Detect which cell encompasses the target text, then output its (X, Y) center coordinate. 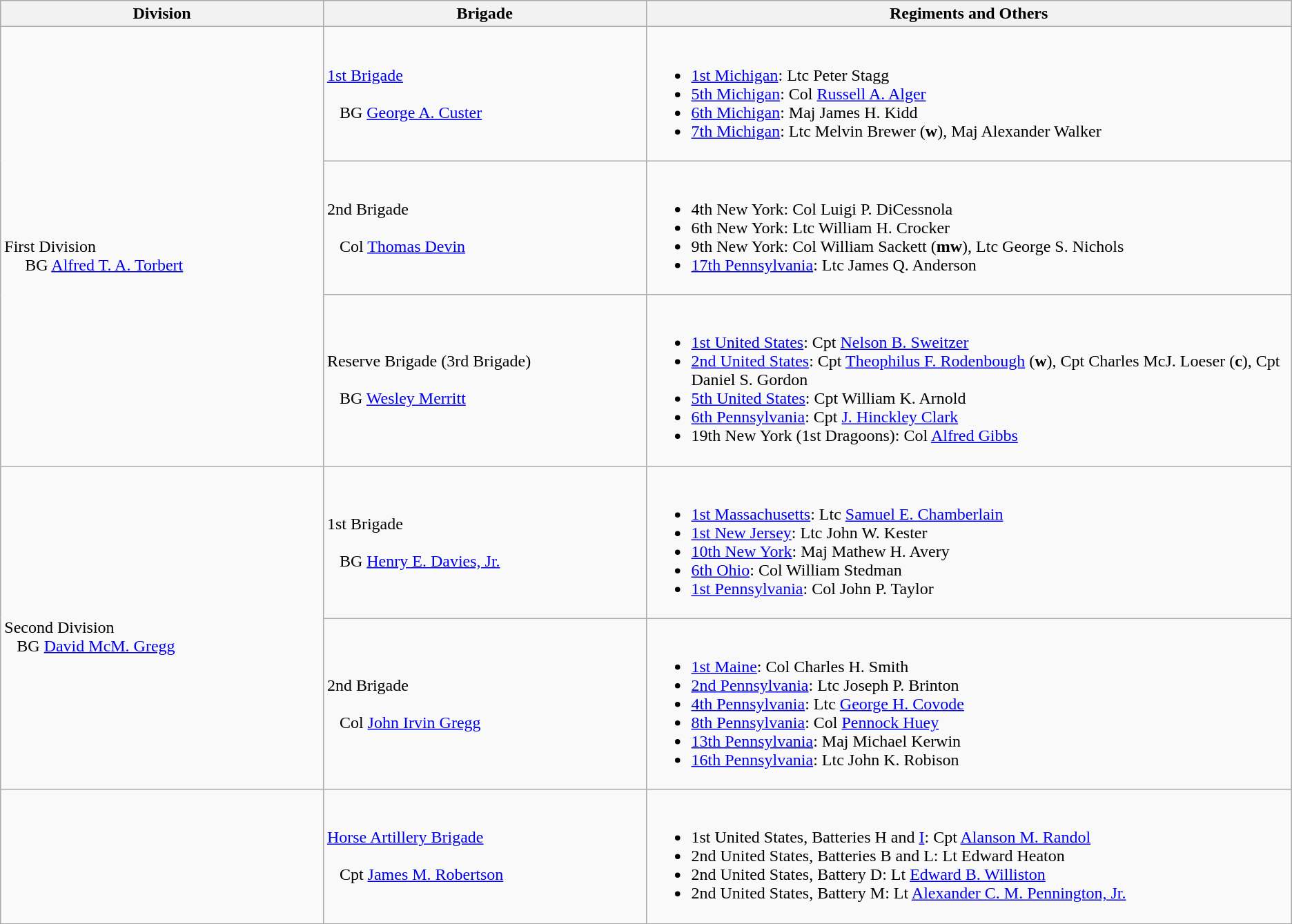
Regiments and Others (969, 14)
2nd Brigade Col Thomas Devin (484, 228)
Horse Artillery Brigade Cpt James M. Robertson (484, 856)
Brigade (484, 14)
Division (162, 14)
1st Brigade BG Henry E. Davies, Jr. (484, 542)
1st Brigade BG George A. Custer (484, 94)
Reserve Brigade (3rd Brigade) BG Wesley Merritt (484, 380)
2nd Brigade Col John Irvin Gregg (484, 704)
Second Division BG David McM. Gregg (162, 628)
First Division BG Alfred T. A. Torbert (162, 246)
